Pinpoint the cell where the given text exists, returning its [x, y] midpoint coordinate. 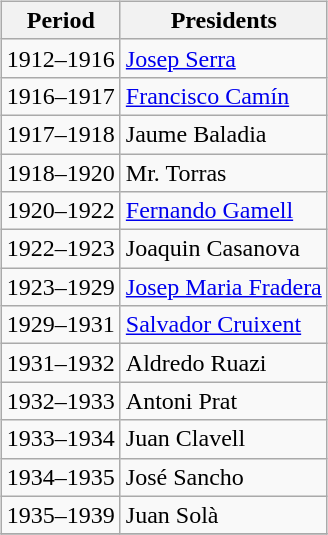
1920–1922 [60, 211]
Period [60, 20]
José Sancho [224, 477]
Joaquin Casanova [224, 249]
1931–1932 [60, 363]
1922–1923 [60, 249]
1933–1934 [60, 439]
Josep Maria Fradera [224, 287]
Juan Clavell [224, 439]
Salvador Cruixent [224, 325]
Presidents [224, 20]
Mr. Torras [224, 173]
1912–1916 [60, 58]
Juan Solà [224, 515]
1917–1918 [60, 134]
1934–1935 [60, 477]
1929–1931 [60, 325]
1935–1939 [60, 515]
Josep Serra [224, 58]
1918–1920 [60, 173]
1932–1933 [60, 401]
Antoni Prat [224, 401]
Francisco Camín [224, 96]
Fernando Gamell [224, 211]
1923–1929 [60, 287]
Aldredo Ruazi [224, 363]
1916–1917 [60, 96]
Jaume Baladia [224, 134]
